Identify which cell holds the provided text, then report its [x, y] central coordinate. 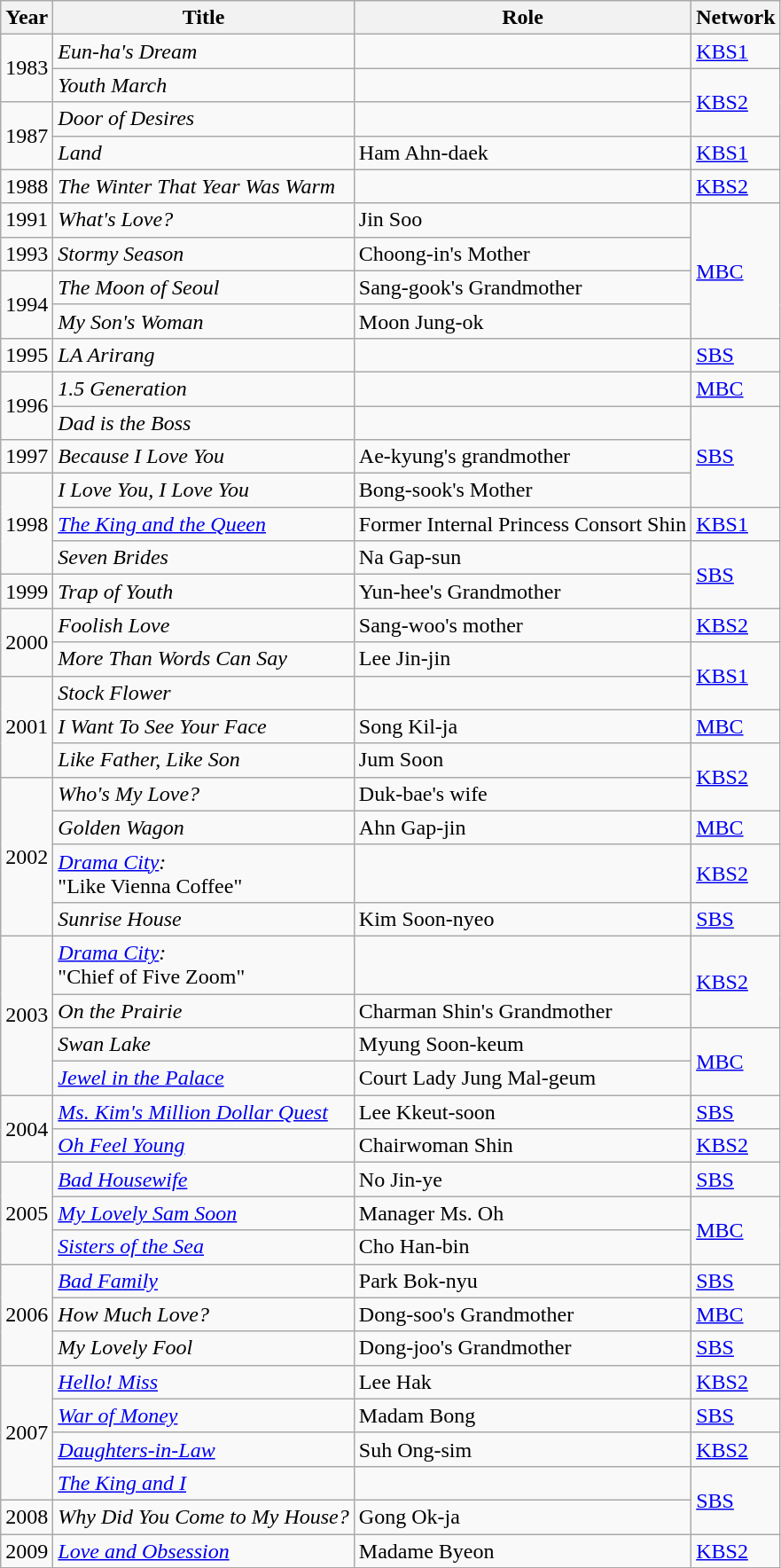
Bad Housewife [204, 1180]
Myung Soon-keum [522, 1045]
2001 [27, 726]
Park Bok-nyu [522, 1281]
Dad is the Boss [204, 423]
LA Arirang [204, 355]
Moon Jung-ok [522, 321]
Drama City:"Like Vienna Coffee" [204, 873]
My Son's Woman [204, 321]
More Than Words Can Say [204, 659]
1987 [27, 136]
No Jin-ye [522, 1180]
Choong-in's Mother [522, 254]
1997 [27, 457]
Daughters-in-Law [204, 1449]
Door of Desires [204, 119]
Suh Ong-sim [522, 1449]
I Love You, I Love You [204, 490]
Jum Soon [522, 760]
Youth March [204, 85]
Ms. Kim's Million Dollar Quest [204, 1112]
Seven Brides [204, 558]
Ahn Gap-jin [522, 827]
On the Prairie [204, 1010]
Charman Shin's Grandmother [522, 1010]
Who's My Love? [204, 794]
Jewel in the Palace [204, 1078]
My Lovely Sam Soon [204, 1213]
Lee Kkeut-soon [522, 1112]
Sunrise House [204, 919]
Network [736, 18]
1983 [27, 68]
How Much Love? [204, 1314]
Dong-soo's Grandmother [522, 1314]
2002 [27, 857]
Golden Wagon [204, 827]
1994 [27, 304]
1988 [27, 186]
Cho Han-bin [522, 1247]
The Winter That Year Was Warm [204, 186]
Ae-kyung's grandmother [522, 457]
Sang-woo's mother [522, 625]
Like Father, Like Son [204, 760]
Stormy Season [204, 254]
Land [204, 153]
Sisters of the Sea [204, 1247]
Madame Byeon [522, 1551]
2008 [27, 1517]
The Moon of Seoul [204, 287]
1996 [27, 405]
Chairwoman Shin [522, 1146]
2007 [27, 1432]
Love and Obsession [204, 1551]
2006 [27, 1314]
Yun-hee's Grandmother [522, 592]
2004 [27, 1129]
Because I Love You [204, 457]
2000 [27, 642]
1993 [27, 254]
My Lovely Fool [204, 1348]
Foolish Love [204, 625]
Sang-gook's Grandmother [522, 287]
Gong Ok-ja [522, 1517]
Swan Lake [204, 1045]
Eun-ha's Dream [204, 51]
Title [204, 18]
Drama City:"Chief of Five Zoom" [204, 965]
Role [522, 18]
1991 [27, 220]
1998 [27, 524]
I Want To See Your Face [204, 726]
Former Internal Princess Consort Shin [522, 524]
Jin Soo [522, 220]
Lee Hak [522, 1382]
Ham Ahn-daek [522, 153]
Song Kil-ja [522, 726]
Court Lady Jung Mal-geum [522, 1078]
1.5 Generation [204, 388]
Kim Soon-nyeo [522, 919]
Lee Jin-jin [522, 659]
What's Love? [204, 220]
Bad Family [204, 1281]
Bong-sook's Mother [522, 490]
1995 [27, 355]
Na Gap-sun [522, 558]
Duk-bae's wife [522, 794]
Manager Ms. Oh [522, 1213]
Trap of Youth [204, 592]
The King and I [204, 1483]
2005 [27, 1213]
War of Money [204, 1415]
Madam Bong [522, 1415]
Stock Flower [204, 693]
Oh Feel Young [204, 1146]
Hello! Miss [204, 1382]
2009 [27, 1551]
2003 [27, 1015]
Why Did You Come to My House? [204, 1517]
The King and the Queen [204, 524]
Dong-joo's Grandmother [522, 1348]
Year [27, 18]
1999 [27, 592]
